Search for the cell housing the specified text and yield its (X, Y) center coordinate. 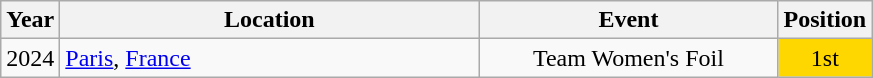
Year (30, 20)
Paris, France (270, 58)
Location (270, 20)
1st (825, 58)
2024 (30, 58)
Position (825, 20)
Event (628, 20)
Team Women's Foil (628, 58)
